Find where the given text appears and provide that cell's center as (X, Y) coordinate. 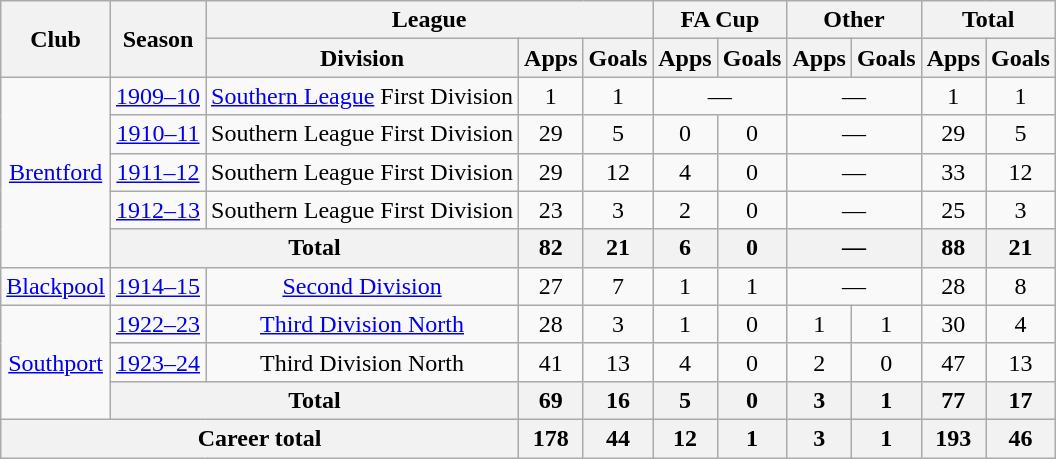
8 (1021, 286)
44 (618, 438)
30 (953, 324)
League (430, 20)
88 (953, 248)
1912–13 (158, 210)
1911–12 (158, 172)
178 (551, 438)
FA Cup (720, 20)
Division (362, 58)
Other (854, 20)
69 (551, 400)
47 (953, 362)
Season (158, 39)
46 (1021, 438)
33 (953, 172)
Blackpool (56, 286)
193 (953, 438)
25 (953, 210)
Club (56, 39)
1922–23 (158, 324)
41 (551, 362)
23 (551, 210)
Southport (56, 362)
7 (618, 286)
27 (551, 286)
77 (953, 400)
16 (618, 400)
Career total (260, 438)
1910–11 (158, 134)
17 (1021, 400)
1914–15 (158, 286)
6 (685, 248)
82 (551, 248)
1923–24 (158, 362)
1909–10 (158, 96)
Brentford (56, 172)
Second Division (362, 286)
